Find where the given text appears and provide that cell's center as (X, Y) coordinate. 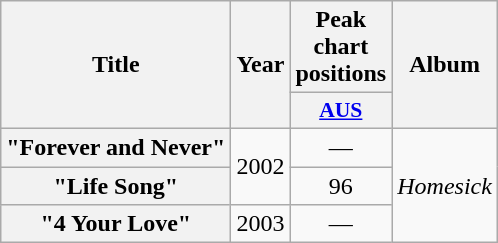
Year (260, 65)
96 (341, 185)
Title (116, 65)
"4 Your Love" (116, 224)
"Life Song" (116, 185)
"Forever and Never" (116, 147)
2002 (260, 166)
2003 (260, 224)
AUS (341, 111)
Album (445, 65)
Homesick (445, 185)
Peak chart positions (341, 47)
